Provide the [X, Y] coordinate of the cell's center where the given text is located.  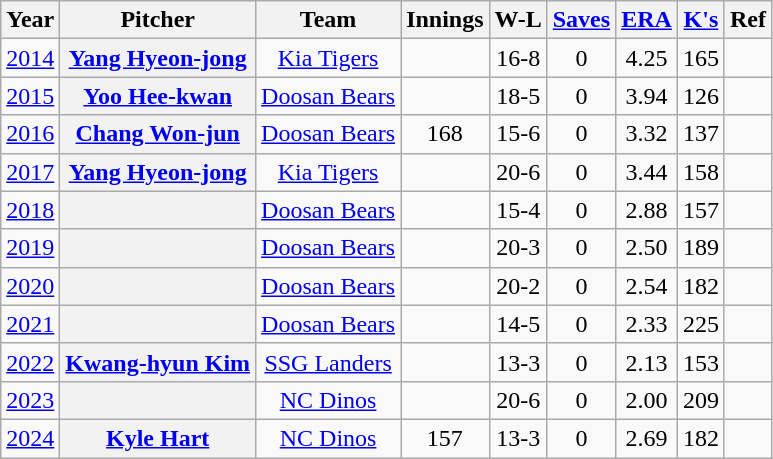
2.54 [647, 286]
2023 [30, 400]
Ref [748, 20]
W-L [518, 20]
2014 [30, 58]
165 [700, 58]
Pitcher [158, 20]
2.13 [647, 362]
126 [700, 96]
2016 [30, 134]
15-4 [518, 210]
2018 [30, 210]
Kyle Hart [158, 438]
Innings [445, 20]
3.44 [647, 172]
2021 [30, 324]
4.25 [647, 58]
2.00 [647, 400]
SSG Landers [328, 362]
2019 [30, 248]
3.94 [647, 96]
20-2 [518, 286]
Year [30, 20]
2.33 [647, 324]
209 [700, 400]
15-6 [518, 134]
2017 [30, 172]
153 [700, 362]
2.50 [647, 248]
137 [700, 134]
189 [700, 248]
2.88 [647, 210]
2015 [30, 96]
Saves [581, 20]
225 [700, 324]
18-5 [518, 96]
16-8 [518, 58]
2020 [30, 286]
3.32 [647, 134]
2.69 [647, 438]
2022 [30, 362]
168 [445, 134]
Team [328, 20]
2024 [30, 438]
ERA [647, 20]
20-3 [518, 248]
14-5 [518, 324]
158 [700, 172]
Kwang-hyun Kim [158, 362]
Yoo Hee-kwan [158, 96]
Chang Won-jun [158, 134]
K's [700, 20]
